For the text-containing cell, return its midpoint in (X, Y) coordinate format. 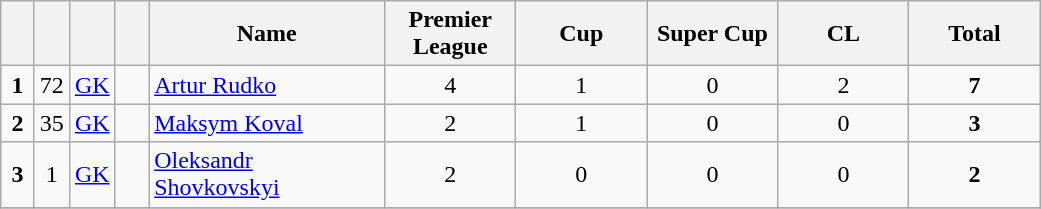
Name (267, 34)
Maksym Koval (267, 123)
CL (844, 34)
Total (974, 34)
4 (450, 85)
Premier League (450, 34)
Artur Rudko (267, 85)
35 (52, 123)
Cup (582, 34)
Oleksandr Shovkovskyi (267, 174)
72 (52, 85)
7 (974, 85)
Super Cup (712, 34)
